Detect which cell encompasses the target text, then output its (x, y) center coordinate. 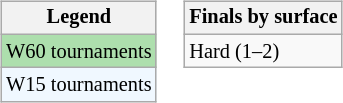
Hard (1–2) (263, 51)
Finals by surface (263, 18)
Legend (78, 18)
W60 tournaments (78, 51)
W15 tournaments (78, 85)
